Capture the cell that displays the provided text and extract its [X, Y] central coordinate. 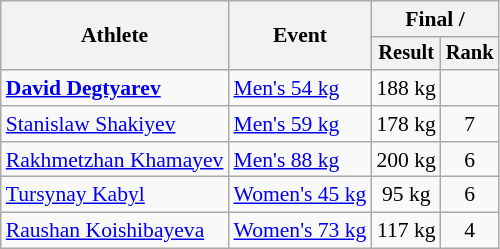
Event [300, 36]
Result [406, 54]
Athlete [115, 36]
Men's 54 kg [300, 88]
188 kg [406, 88]
200 kg [406, 160]
Rank [470, 54]
Stanislaw Shakiyev [115, 124]
Final / [434, 19]
Men's 59 kg [300, 124]
7 [470, 124]
Raushan Koishibayeva [115, 231]
David Degtyarev [115, 88]
Women's 45 kg [300, 195]
Rakhmetzhan Khamayev [115, 160]
Women's 73 kg [300, 231]
117 kg [406, 231]
Men's 88 kg [300, 160]
4 [470, 231]
Tursynay Kabyl [115, 195]
178 kg [406, 124]
95 kg [406, 195]
